Scan for the cell matching the given text and deliver its (x, y) coordinate at center. 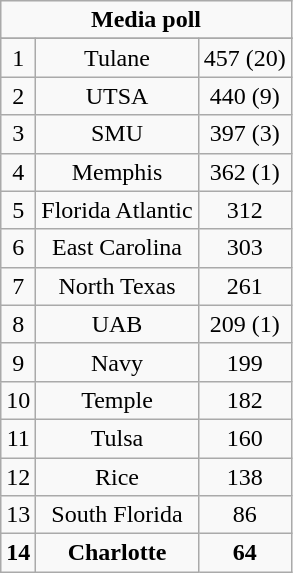
11 (18, 438)
362 (1) (244, 172)
138 (244, 477)
7 (18, 286)
86 (244, 515)
Rice (117, 477)
64 (244, 553)
Tulane (117, 58)
1 (18, 58)
UTSA (117, 96)
303 (244, 248)
Tulsa (117, 438)
12 (18, 477)
2 (18, 96)
Temple (117, 400)
East Carolina (117, 248)
UAB (117, 324)
North Texas (117, 286)
Navy (117, 362)
14 (18, 553)
182 (244, 400)
4 (18, 172)
457 (20) (244, 58)
Memphis (117, 172)
6 (18, 248)
3 (18, 134)
10 (18, 400)
9 (18, 362)
Florida Atlantic (117, 210)
199 (244, 362)
Charlotte (117, 553)
Media poll (146, 20)
South Florida (117, 515)
397 (3) (244, 134)
312 (244, 210)
13 (18, 515)
5 (18, 210)
261 (244, 286)
160 (244, 438)
440 (9) (244, 96)
SMU (117, 134)
8 (18, 324)
209 (1) (244, 324)
